Determine the [x, y] coordinate at the center of the cell enclosing the given text.  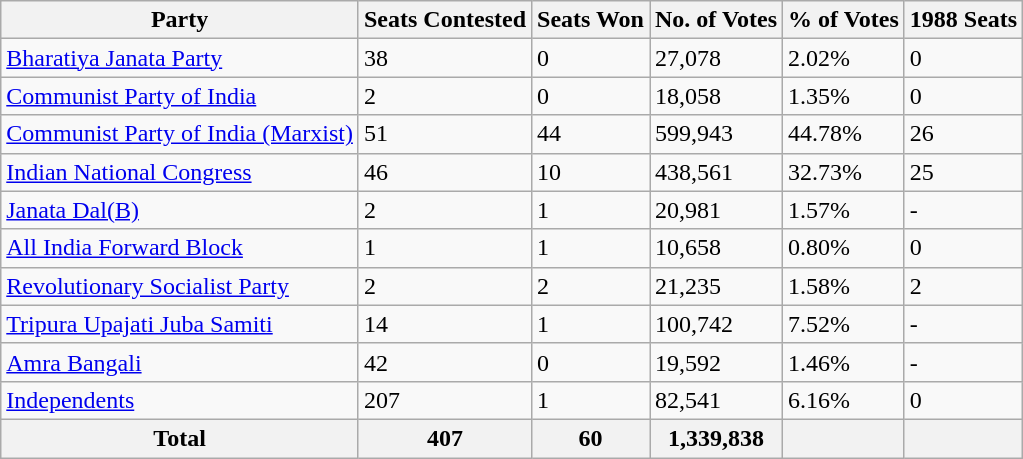
38 [444, 58]
42 [444, 362]
Tripura Upajati Juba Samiti [180, 324]
599,943 [716, 134]
82,541 [716, 400]
60 [591, 438]
27,078 [716, 58]
2.02% [844, 58]
407 [444, 438]
6.16% [844, 400]
Seats Won [591, 20]
100,742 [716, 324]
Janata Dal(B) [180, 210]
1.46% [844, 362]
Independents [180, 400]
1.58% [844, 286]
Amra Bangali [180, 362]
Bharatiya Janata Party [180, 58]
Communist Party of India [180, 96]
18,058 [716, 96]
438,561 [716, 172]
10,658 [716, 248]
Seats Contested [444, 20]
44.78% [844, 134]
1988 Seats [963, 20]
44 [591, 134]
7.52% [844, 324]
19,592 [716, 362]
32.73% [844, 172]
207 [444, 400]
0.80% [844, 248]
14 [444, 324]
Revolutionary Socialist Party [180, 286]
51 [444, 134]
No. of Votes [716, 20]
10 [591, 172]
1.35% [844, 96]
46 [444, 172]
21,235 [716, 286]
All India Forward Block [180, 248]
Total [180, 438]
20,981 [716, 210]
Party [180, 20]
Communist Party of India (Marxist) [180, 134]
25 [963, 172]
1.57% [844, 210]
Indian National Congress [180, 172]
% of Votes [844, 20]
1,339,838 [716, 438]
26 [963, 134]
